Scan for the cell matching the given text and deliver its [x, y] coordinate at center. 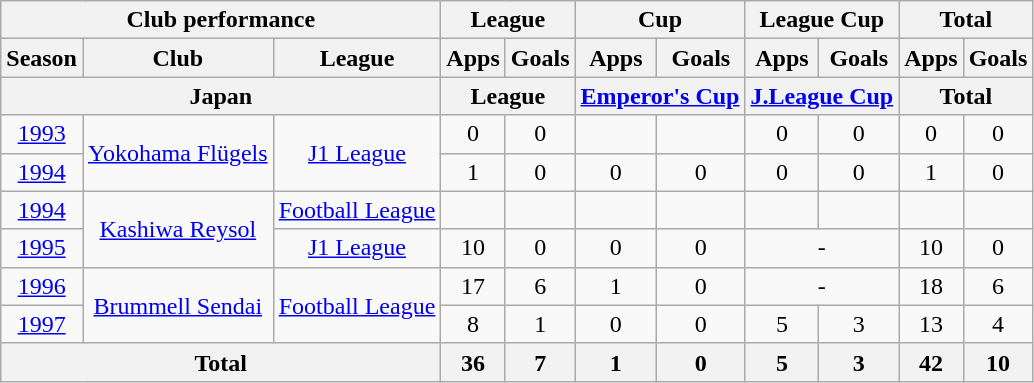
Kashiwa Reysol [178, 229]
Cup [660, 20]
13 [931, 324]
Club performance [221, 20]
League Cup [822, 20]
1993 [42, 134]
17 [473, 286]
18 [931, 286]
8 [473, 324]
Emperor's Cup [660, 96]
Season [42, 58]
36 [473, 362]
Yokohama Flügels [178, 153]
1996 [42, 286]
4 [998, 324]
J.League Cup [822, 96]
Japan [221, 96]
7 [540, 362]
Club [178, 58]
1997 [42, 324]
Brummell Sendai [178, 305]
1995 [42, 248]
42 [931, 362]
